From the cell containing the given text, extract its center point as (x, y) coordinate. 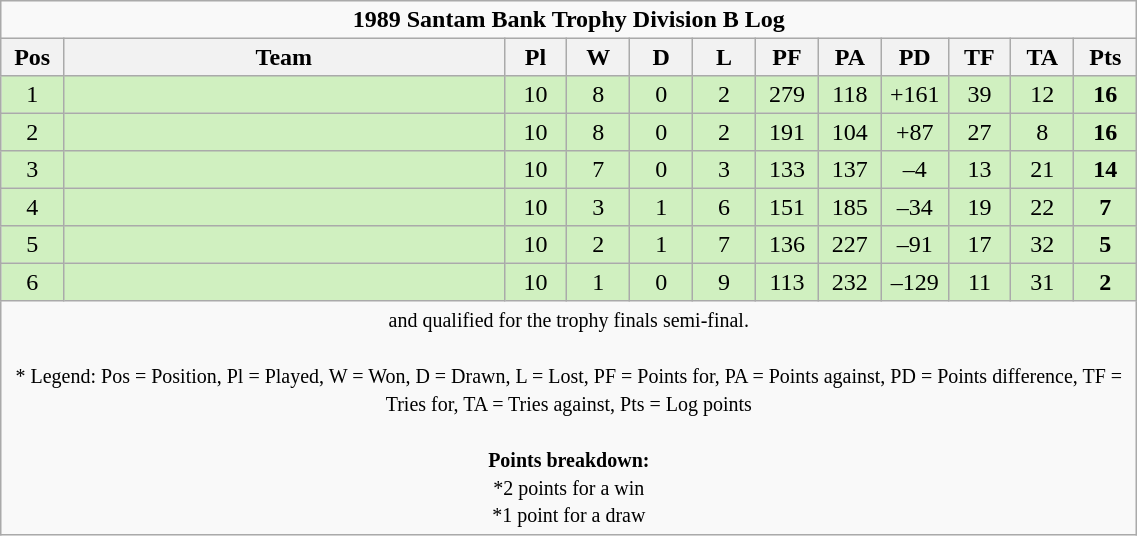
133 (788, 170)
11 (980, 282)
TA (1042, 56)
Pts (1106, 56)
19 (980, 206)
TF (980, 56)
PF (788, 56)
–34 (914, 206)
–129 (914, 282)
–4 (914, 170)
+87 (914, 132)
39 (980, 94)
104 (850, 132)
Pl (536, 56)
136 (788, 244)
185 (850, 206)
191 (788, 132)
PA (850, 56)
L (724, 56)
17 (980, 244)
32 (1042, 244)
232 (850, 282)
118 (850, 94)
1989 Santam Bank Trophy Division B Log (569, 20)
31 (1042, 282)
21 (1042, 170)
4 (32, 206)
–91 (914, 244)
Team (284, 56)
D (662, 56)
14 (1106, 170)
PD (914, 56)
151 (788, 206)
227 (850, 244)
22 (1042, 206)
113 (788, 282)
12 (1042, 94)
W (598, 56)
13 (980, 170)
279 (788, 94)
27 (980, 132)
137 (850, 170)
+161 (914, 94)
Pos (32, 56)
9 (724, 282)
